Determine the (X, Y) coordinate at the center of the cell enclosing the given text.  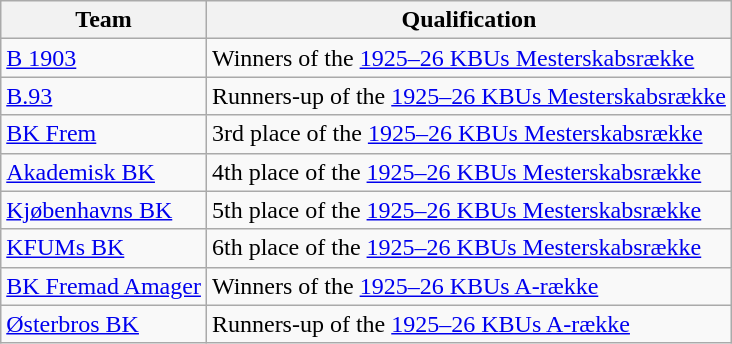
6th place of the 1925–26 KBUs Mesterskabsrække (468, 248)
Runners-up of the 1925–26 KBUs Mesterskabsrække (468, 96)
Winners of the 1925–26 KBUs Mesterskabsrække (468, 58)
Team (104, 20)
Qualification (468, 20)
Østerbros BK (104, 324)
Kjøbenhavns BK (104, 210)
Runners-up of the 1925–26 KBUs A-række (468, 324)
Akademisk BK (104, 172)
4th place of the 1925–26 KBUs Mesterskabsrække (468, 172)
B.93 (104, 96)
BK Fremad Amager (104, 286)
5th place of the 1925–26 KBUs Mesterskabsrække (468, 210)
Winners of the 1925–26 KBUs A-række (468, 286)
3rd place of the 1925–26 KBUs Mesterskabsrække (468, 134)
BK Frem (104, 134)
KFUMs BK (104, 248)
B 1903 (104, 58)
